Provide the (X, Y) coordinate of the cell's center where the given text is located.  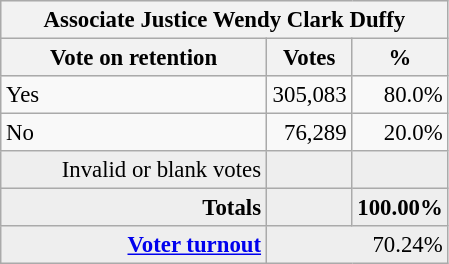
80.0% (400, 95)
Votes (309, 58)
76,289 (309, 133)
Totals (134, 208)
20.0% (400, 133)
70.24% (357, 245)
Yes (134, 95)
Invalid or blank votes (134, 170)
305,083 (309, 95)
No (134, 133)
% (400, 58)
Voter turnout (134, 245)
Vote on retention (134, 58)
Associate Justice Wendy Clark Duffy (224, 20)
100.00% (400, 208)
